Output the (x, y) coordinate of the center of the cell containing the given text.  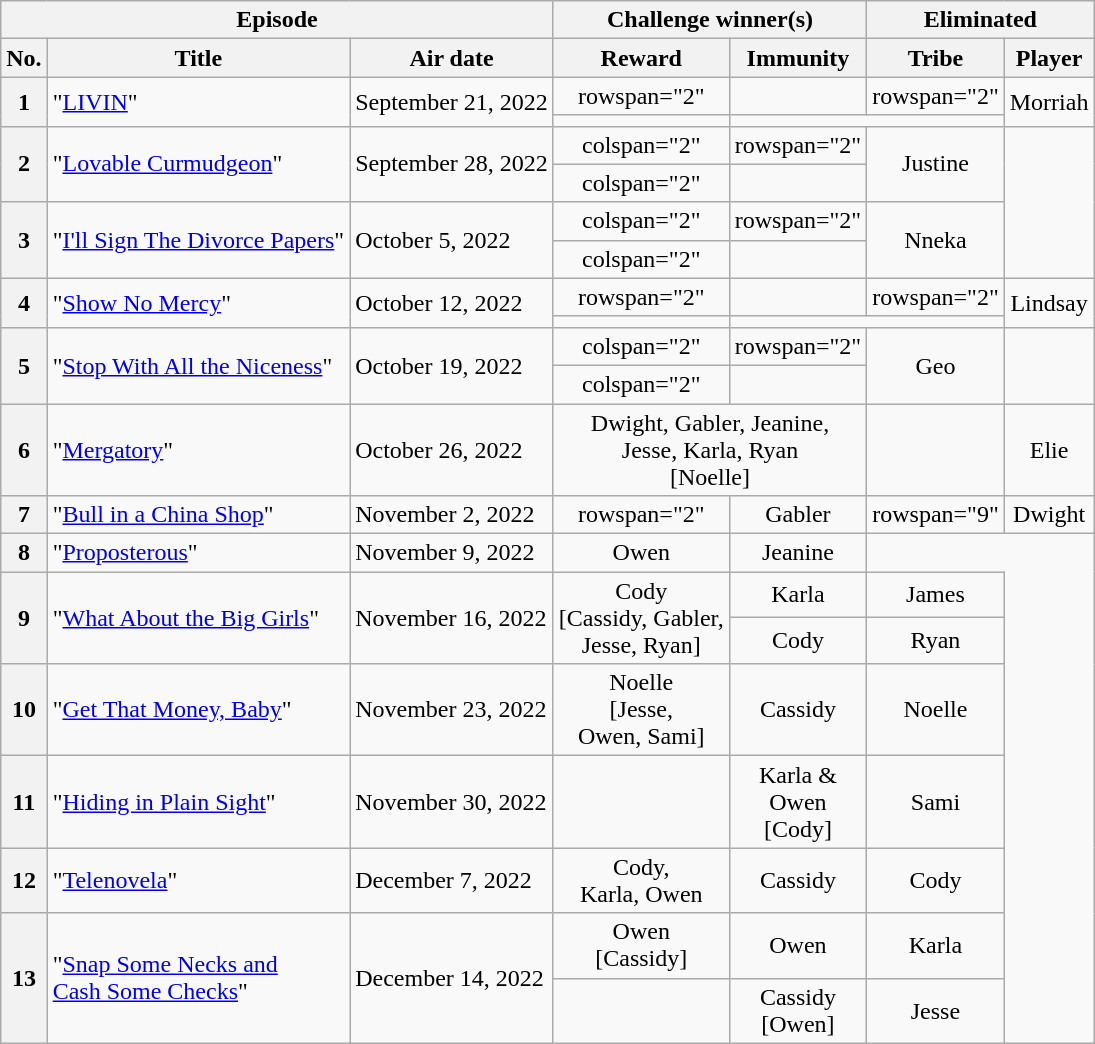
4 (24, 302)
Cassidy[Owen] (798, 1010)
Gabler (798, 515)
September 28, 2022 (452, 164)
November 23, 2022 (452, 710)
"Get That Money, Baby" (198, 710)
"Stop With All the Niceness" (198, 365)
Cody[Cassidy, Gabler,Jesse, Ryan] (641, 618)
Lindsay (1049, 302)
December 14, 2022 (452, 978)
10 (24, 710)
Jesse (936, 1010)
Title (198, 58)
3 (24, 240)
Nneka (936, 240)
Player (1049, 58)
8 (24, 553)
November 16, 2022 (452, 618)
Ryan (936, 641)
Immunity (798, 58)
Elie (1049, 450)
"Lovable Curmudgeon" (198, 164)
Tribe (936, 58)
December 7, 2022 (452, 880)
November 2, 2022 (452, 515)
Dwight (1049, 515)
Owen[Cassidy] (641, 946)
Jeanine (798, 553)
Karla &Owen[Cody] (798, 802)
October 5, 2022 (452, 240)
November 9, 2022 (452, 553)
5 (24, 365)
November 30, 2022 (452, 802)
Challenge winner(s) (710, 20)
13 (24, 978)
Geo (936, 365)
Noelle[Jesse,Owen, Sami] (641, 710)
"I'll Sign The Divorce Papers" (198, 240)
October 19, 2022 (452, 365)
Justine (936, 164)
September 21, 2022 (452, 102)
rowspan="9" (936, 515)
October 12, 2022 (452, 302)
"Proposterous" (198, 553)
"Hiding in Plain Sight" (198, 802)
11 (24, 802)
"What About the Big Girls" (198, 618)
Episode (278, 20)
"Show No Mercy" (198, 302)
1 (24, 102)
12 (24, 880)
Reward (641, 58)
6 (24, 450)
7 (24, 515)
October 26, 2022 (452, 450)
Dwight, Gabler, Jeanine,Jesse, Karla, Ryan[Noelle] (710, 450)
9 (24, 618)
Eliminated (980, 20)
Sami (936, 802)
"Mergatory" (198, 450)
"Snap Some Necks andCash Some Checks" (198, 978)
Noelle (936, 710)
2 (24, 164)
Cody,Karla, Owen (641, 880)
Morriah (1049, 102)
"Bull in a China Shop" (198, 515)
James (936, 595)
No. (24, 58)
"Telenovela" (198, 880)
Air date (452, 58)
"LIVIN" (198, 102)
